For the text-containing cell, return its midpoint in (x, y) coordinate format. 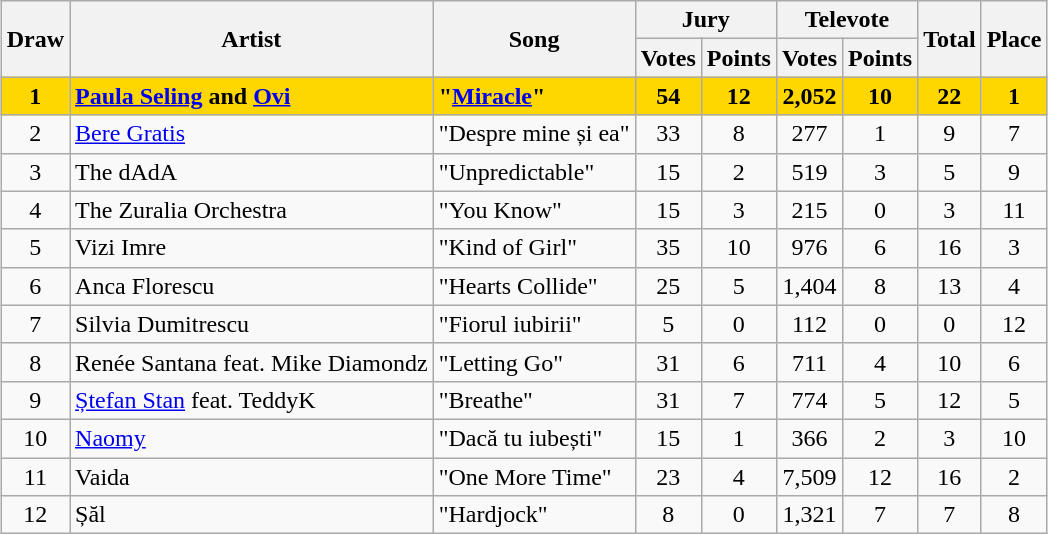
"Letting Go" (534, 362)
Song (534, 39)
711 (809, 362)
Ștefan Stan feat. TeddyK (252, 400)
Jury (706, 20)
"Dacă tu iubești" (534, 438)
2,052 (809, 96)
"Hardjock" (534, 515)
Vizi Imre (252, 248)
Anca Florescu (252, 286)
Renée Santana feat. Mike Diamondz (252, 362)
54 (668, 96)
33 (668, 134)
774 (809, 400)
Artist (252, 39)
23 (668, 477)
7,509 (809, 477)
1,404 (809, 286)
"Fiorul iubirii" (534, 324)
Place (1014, 39)
"Kind of Girl" (534, 248)
Draw (35, 39)
1,321 (809, 515)
The Zuralia Orchestra (252, 210)
"One More Time" (534, 477)
"You Know" (534, 210)
Șăl (252, 515)
Televote (846, 20)
25 (668, 286)
366 (809, 438)
"Hearts Collide" (534, 286)
Paula Seling and Ovi (252, 96)
"Unpredictable" (534, 172)
Total (950, 39)
The dAdA (252, 172)
519 (809, 172)
976 (809, 248)
"Breathe" (534, 400)
13 (950, 286)
Silvia Dumitrescu (252, 324)
Naomy (252, 438)
112 (809, 324)
215 (809, 210)
"Miracle" (534, 96)
35 (668, 248)
Bere Gratis (252, 134)
Vaida (252, 477)
277 (809, 134)
"Despre mine și ea" (534, 134)
22 (950, 96)
